Return (X, Y) of the center of cell containing provided text 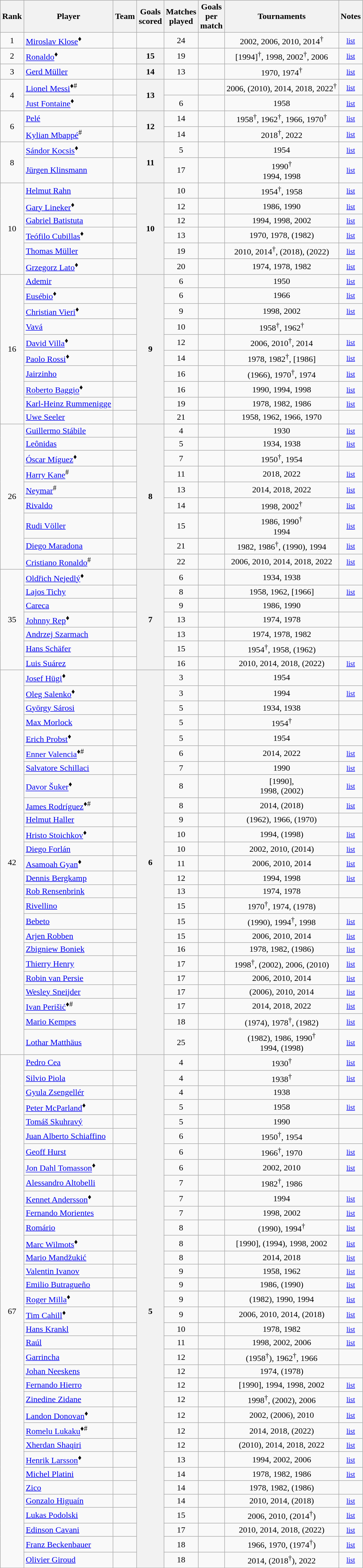
Johnny Rep♦ (68, 620)
Rank (12, 16)
Rivellino (68, 906)
Kylian Mbappé# (68, 134)
Gyula Zsengellér (68, 1092)
Sándor Kocsis♦ (68, 150)
1982†, 1986 (282, 1183)
1978, 1982†, [1986] (282, 358)
42 (12, 862)
Helmut Haller (68, 820)
David Villa♦ (68, 343)
Franz Beckenbauer (68, 1544)
Hans Schäfer (68, 649)
Davor Šuker♦ (68, 786)
Lothar Matthäus (68, 1042)
2018†, 2022 (282, 134)
Harry Kane# (68, 474)
Vavá (68, 327)
[1990], 1994, 1998, 2002 (282, 1385)
Careca (68, 605)
1958, 1962 (282, 1271)
1998†, (2002), 2006 (282, 1400)
1966 (282, 295)
Fernando Hierro (68, 1385)
1958, 1962, 1966, 1970 (282, 417)
1990, 1994, 1998 (282, 390)
2014, (2018) (282, 806)
1930† (282, 1063)
2006, 2010†, 2014 (282, 343)
Goalspermatch (211, 16)
1938† (282, 1078)
Geoff Hurst (68, 1152)
Wesley Sneijder (68, 991)
Oleg Salenko♦ (68, 693)
Johan Neeskens (68, 1371)
Gary Lineker♦ (68, 206)
Peter McParland♦ (68, 1107)
Zinedine Zidane (68, 1400)
Cristiano Ronaldo# (68, 562)
Erich Probst♦ (68, 738)
(1966), 1970†, 1974 (282, 373)
Raúl (68, 1342)
2 (12, 56)
[1990], (1994), 1998, 2002 (282, 1243)
2002, 2010, (2014) (282, 849)
Ademir (68, 281)
2014, 2022 (282, 754)
Juan Alberto Schiaffino (68, 1136)
1950 (282, 281)
1938 (282, 1092)
Olivier Giroud (68, 1560)
Jürgen Klinsmann (68, 170)
James Rodríguez♦# (68, 806)
Zico (68, 1487)
(1958†), 1962†, 1966 (282, 1357)
Enner Valencia♦# (68, 754)
Kennet Andersson♦ (68, 1199)
1986, 1990†1994 (282, 526)
26 (12, 497)
Ivan Perišić♦# (68, 1006)
1998, 2002† (282, 505)
Thomas Müller (68, 251)
Gonzalo Higuaín (68, 1501)
1990† 1994, 1998 (282, 170)
1998†, (2002), 2006, (2010) (282, 964)
Alessandro Altobelli (68, 1183)
1958, 1962, [1966] (282, 592)
Valentin Ivanov (68, 1271)
Garrincha (68, 1357)
Romário (68, 1228)
György Sárosi (68, 708)
Óscar Míguez♦ (68, 458)
Rivaldo (68, 505)
2006, 2010, 2014, (2018) (282, 1315)
Christian Vieri♦ (68, 311)
Oldřich Nejedlý♦ (68, 578)
(1962), 1966, (1970) (282, 820)
2010, 2014†, (2018), (2022) (282, 251)
Helmut Rahn (68, 191)
1930 (282, 431)
Ronaldo♦ (68, 56)
Leônidas (68, 444)
1994, 1998 (282, 878)
1994, 1998, 2002 (282, 221)
2014, 2018 (282, 1258)
2018, 2022 (282, 474)
Josef Hügi♦ (68, 678)
Karl-Heinz Rummenigge (68, 404)
(1974), 1978†, (1982) (282, 1022)
Lajos Tichy (68, 592)
Lukas Podolski (68, 1515)
1982, 1986†, (1990), 1994 (282, 546)
Hristo Stoichkov♦ (68, 835)
20 (181, 267)
Teófilo Cubillas♦ (68, 235)
Xherdan Shaqiri (68, 1445)
1974, (1978) (282, 1371)
1958†, 1962†, 1966, 1970† (282, 119)
[1994]†, 1998, 2002†, 2006 (282, 56)
Diego Maradona (68, 546)
Bebeto (68, 922)
Matchesplayed (181, 16)
Zbigniew Boniek (68, 949)
(1982), 1986, 1990†1994, (1998) (282, 1042)
Uwe Seeler (68, 417)
Player (68, 16)
Luis Suárez (68, 663)
Rudi Völler (68, 526)
Grzegorz Lato♦ (68, 267)
Tim Cahill♦ (68, 1315)
(2010), 2014, 2018, 2022 (282, 1445)
1986, (1990) (282, 1284)
25 (181, 1042)
2002, (2006), 2010 (282, 1415)
Romelu Lukaku♦# (68, 1430)
(2006), 2010, 2014 (282, 991)
Jairzinho (68, 373)
2002, 2006, 2010, 2014† (282, 41)
(1990), 1994†, 1998 (282, 922)
Team (125, 16)
Lionel Messi♦# (68, 87)
2006, (2010), 2014, 2018, 2022† (282, 87)
Jon Dahl Tomasson♦ (68, 1167)
Hans Krankl (68, 1329)
2014, (2018†), 2022 (282, 1560)
1970, 1974† (282, 72)
2006, 2010, 2014, 2018, 2022 (282, 562)
Roger Milla♦ (68, 1299)
1978, 1982 (282, 1329)
22 (181, 562)
Emilio Butragueño (68, 1284)
35 (12, 620)
2002, 2010 (282, 1167)
Gabriel Batistuta (68, 221)
Miroslav Klose♦ (68, 41)
1 (12, 41)
Roberto Baggio♦ (68, 390)
1970†, 1974, (1978) (282, 906)
24 (181, 41)
Diego Forlán (68, 849)
Dennis Bergkamp (68, 878)
Salvatore Schillaci (68, 768)
Fernando Morientes (68, 1213)
Pelé (68, 119)
1954†, 1958 (282, 191)
1994, 2002, 2006 (282, 1460)
Marc Wilmots♦ (68, 1243)
Henrik Larsson♦ (68, 1460)
1998, 2002, 2006 (282, 1342)
Thierry Henry (68, 964)
Neymar# (68, 490)
1954†, 1958, (1962) (282, 649)
Mario Kempes (68, 1022)
Andrzej Szarmach (68, 634)
Asamoah Gyan♦ (68, 863)
Max Morlock (68, 722)
Landon Donovan♦ (68, 1415)
[1990],1998, (2002) (282, 786)
Robin van Persie (68, 978)
2010, 2014, (2018) (282, 1501)
1994, (1998) (282, 835)
Guillermo Stábile (68, 431)
Gerd Müller (68, 72)
1954† (282, 722)
1970, 1978, (1982) (282, 235)
1966†, 1970 (282, 1152)
Eusébio♦ (68, 295)
(1990), 1994† (282, 1228)
Tournaments (282, 16)
Just Fontaine♦ (68, 103)
Michel Platini (68, 1474)
(1982), 1990, 1994 (282, 1299)
Tomáš Skuhravý (68, 1122)
Goalsscored (150, 16)
Rob Rensenbrink (68, 891)
67 (12, 1311)
Arjen Robben (68, 936)
Mario Mandžukić (68, 1258)
1958†, 1962† (282, 327)
Notes (351, 16)
Pedro Cea (68, 1063)
Paolo Rossi♦ (68, 358)
1966, 1970, (1974†) (282, 1544)
2014, 2018, (2022) (282, 1430)
Silvio Piola (68, 1078)
2006, 2010, (2014†) (282, 1515)
Edinson Cavani (68, 1530)
